Capture the cell that displays the provided text and extract its (X, Y) central coordinate. 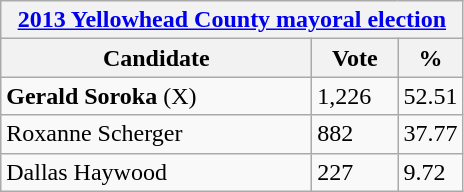
882 (355, 134)
9.72 (430, 172)
% (430, 58)
Roxanne Scherger (156, 134)
Dallas Haywood (156, 172)
1,226 (355, 96)
52.51 (430, 96)
Gerald Soroka (X) (156, 96)
37.77 (430, 134)
2013 Yellowhead County mayoral election (232, 20)
Candidate (156, 58)
227 (355, 172)
Vote (355, 58)
